Locate the cell with the specified text and output its (X, Y) center coordinate. 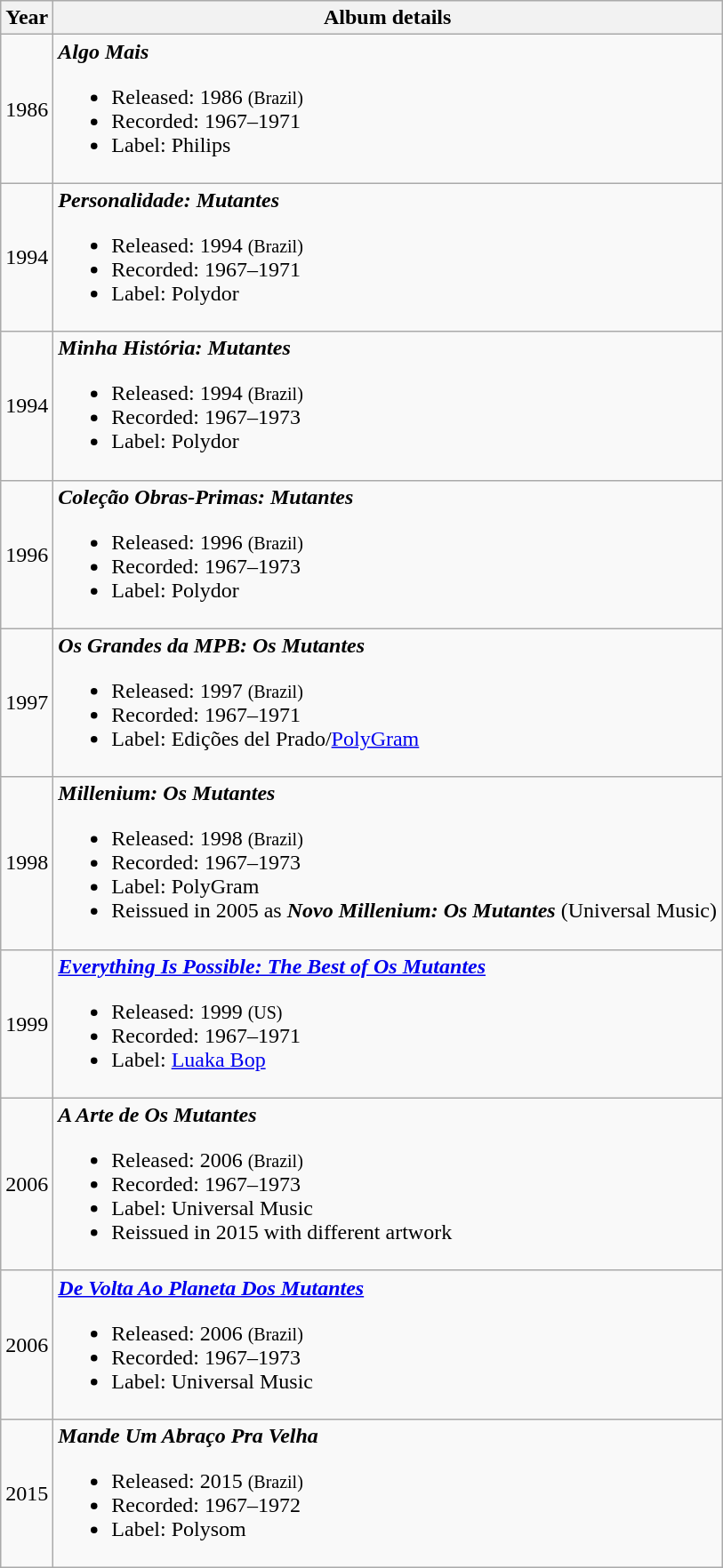
Millenium: Os MutantesReleased: 1998 (Brazil)Recorded: 1967–1973Label: PolyGramReissued in 2005 as Novo Millenium: Os Mutantes (Universal Music) (388, 863)
2015 (27, 1493)
Algo MaisReleased: 1986 (Brazil)Recorded: 1967–1971Label: Philips (388, 108)
1997 (27, 702)
A Arte de Os MutantesReleased: 2006 (Brazil)Recorded: 1967–1973Label: Universal MusicReissued in 2015 with different artwork (388, 1184)
Minha História: MutantesReleased: 1994 (Brazil)Recorded: 1967–1973Label: Polydor (388, 405)
Mande Um Abraço Pra VelhaReleased: 2015 (Brazil)Recorded: 1967–1972Label: Polysom (388, 1493)
Coleção Obras-Primas: MutantesReleased: 1996 (Brazil)Recorded: 1967–1973Label: Polydor (388, 555)
Album details (388, 18)
1999 (27, 1024)
Year (27, 18)
De Volta Ao Planeta Dos MutantesReleased: 2006 (Brazil)Recorded: 1967–1973Label: Universal Music (388, 1344)
1986 (27, 108)
Personalidade: MutantesReleased: 1994 (Brazil)Recorded: 1967–1971Label: Polydor (388, 258)
Everything Is Possible: The Best of Os MutantesReleased: 1999 (US)Recorded: 1967–1971Label: Luaka Bop (388, 1024)
1998 (27, 863)
Os Grandes da MPB: Os MutantesReleased: 1997 (Brazil)Recorded: 1967–1971Label: Edições del Prado/PolyGram (388, 702)
1996 (27, 555)
